Extract the [x, y] coordinate from the center of the cell holding the provided text.  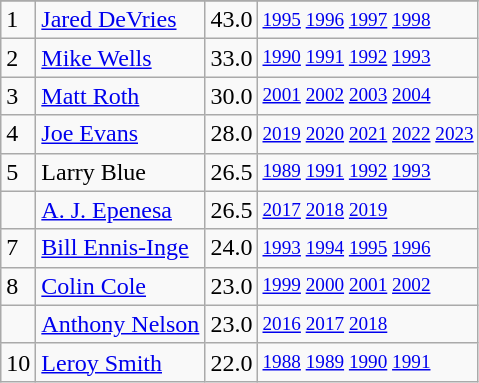
Bill Ennis-Inge [120, 248]
Joe Evans [120, 134]
4 [18, 134]
24.0 [232, 248]
Anthony Nelson [120, 324]
1 [18, 20]
33.0 [232, 58]
1989 1991 1992 1993 [368, 172]
1999 2000 2001 2002 [368, 286]
1990 1991 1992 1993 [368, 58]
2 [18, 58]
28.0 [232, 134]
Colin Cole [120, 286]
1995 1996 1997 1998 [368, 20]
A. J. Epenesa [120, 210]
2016 2017 2018 [368, 324]
43.0 [232, 20]
8 [18, 286]
2017 2018 2019 [368, 210]
Mike Wells [120, 58]
Larry Blue [120, 172]
22.0 [232, 362]
5 [18, 172]
2001 2002 2003 2004 [368, 96]
1993 1994 1995 1996 [368, 248]
Matt Roth [120, 96]
Leroy Smith [120, 362]
1988 1989 1990 1991 [368, 362]
3 [18, 96]
7 [18, 248]
2019 2020 2021 2022 2023 [368, 134]
30.0 [232, 96]
10 [18, 362]
Jared DeVries [120, 20]
